Find where the given text appears and provide that cell's center as (x, y) coordinate. 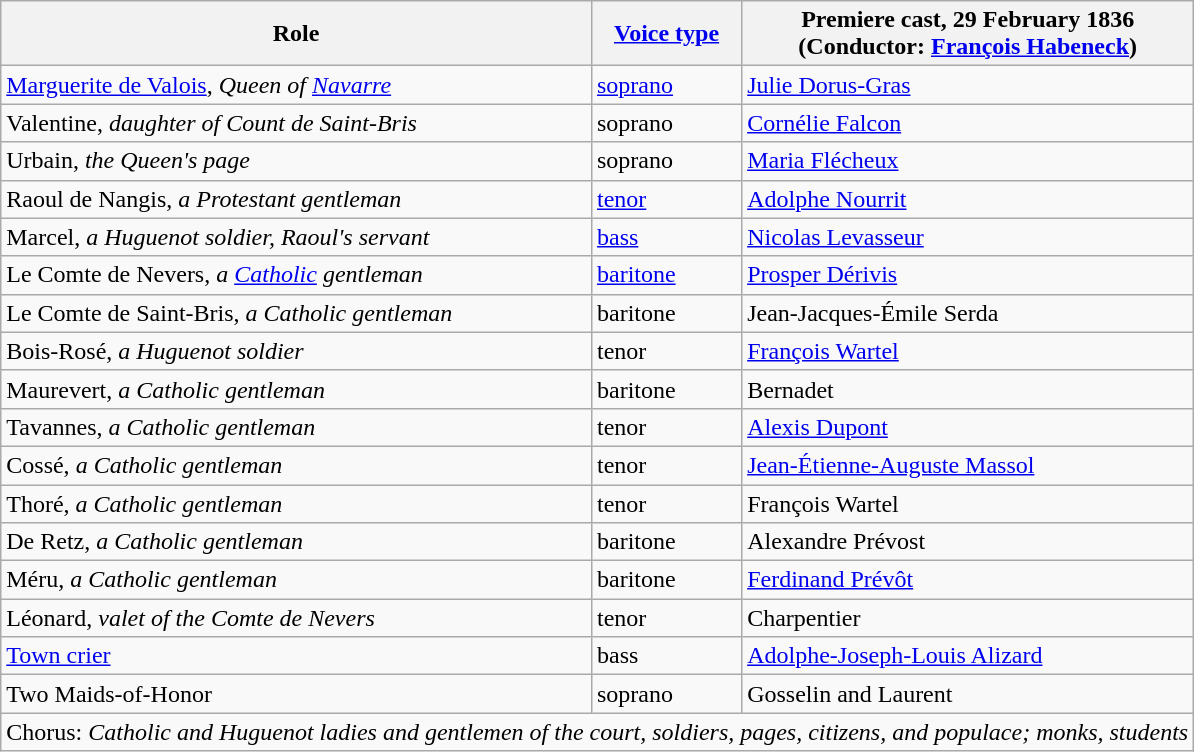
Marcel, a Huguenot soldier, Raoul's servant (296, 237)
Jean-Étienne-Auguste Massol (968, 465)
Cossé, a Catholic gentleman (296, 465)
Marguerite de Valois, Queen of Navarre (296, 85)
Le Comte de Nevers, a Catholic gentleman (296, 275)
Nicolas Levasseur (968, 237)
Town crier (296, 656)
Ferdinand Prévôt (968, 580)
Gosselin and Laurent (968, 694)
Premiere cast, 29 February 1836(Conductor: François Habeneck) (968, 34)
Le Comte de Saint-Bris, a Catholic gentleman (296, 313)
Adolphe Nourrit (968, 199)
Voice type (666, 34)
Charpentier (968, 618)
Urbain, the Queen's page (296, 161)
Julie Dorus-Gras (968, 85)
Chorus: Catholic and Huguenot ladies and gentlemen of the court, soldiers, pages, citizens, and populace; monks, students (598, 732)
Thoré, a Catholic gentleman (296, 503)
Cornélie Falcon (968, 123)
Léonard, valet of the Comte de Nevers (296, 618)
Two Maids-of-Honor (296, 694)
Prosper Dérivis (968, 275)
Alexandre Prévost (968, 542)
Bernadet (968, 389)
Role (296, 34)
Méru, a Catholic gentleman (296, 580)
Maurevert, a Catholic gentleman (296, 389)
De Retz, a Catholic gentleman (296, 542)
Tavannes, a Catholic gentleman (296, 427)
Bois-Rosé, a Huguenot soldier (296, 351)
Raoul de Nangis, a Protestant gentleman (296, 199)
Maria Flécheux (968, 161)
Valentine, daughter of Count de Saint-Bris (296, 123)
Adolphe-Joseph-Louis Alizard (968, 656)
Alexis Dupont (968, 427)
Jean-Jacques-Émile Serda (968, 313)
